Capture the cell that displays the provided text and extract its (x, y) central coordinate. 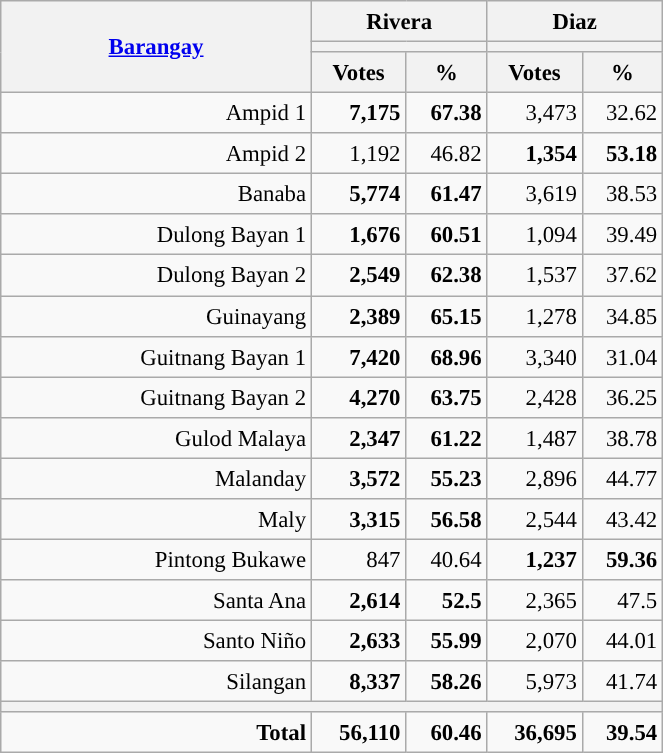
1,192 (358, 154)
3,619 (534, 194)
Barangay (156, 47)
60.51 (446, 234)
55.99 (446, 640)
60.46 (446, 732)
56.58 (446, 520)
847 (358, 560)
38.53 (622, 194)
3,315 (358, 520)
68.96 (446, 356)
38.78 (622, 438)
7,420 (358, 356)
Santo Niño (156, 640)
44.01 (622, 640)
4,270 (358, 398)
63.75 (446, 398)
Total (156, 732)
2,633 (358, 640)
41.74 (622, 682)
39.49 (622, 234)
2,544 (534, 520)
44.77 (622, 478)
8,337 (358, 682)
1,278 (534, 316)
67.38 (446, 114)
2,896 (534, 478)
56,110 (358, 732)
Guinayang (156, 316)
58.26 (446, 682)
5,774 (358, 194)
Gulod Malaya (156, 438)
1,094 (534, 234)
65.15 (446, 316)
36,695 (534, 732)
32.62 (622, 114)
55.23 (446, 478)
Diaz (575, 22)
52.5 (446, 600)
2,365 (534, 600)
Guitnang Bayan 2 (156, 398)
Ampid 2 (156, 154)
37.62 (622, 276)
2,070 (534, 640)
43.42 (622, 520)
1,676 (358, 234)
2,347 (358, 438)
1,537 (534, 276)
59.36 (622, 560)
Maly (156, 520)
39.54 (622, 732)
Ampid 1 (156, 114)
Guitnang Bayan 1 (156, 356)
62.38 (446, 276)
Silangan (156, 682)
Pintong Bukawe (156, 560)
Banaba (156, 194)
1,354 (534, 154)
3,340 (534, 356)
5,973 (534, 682)
3,473 (534, 114)
7,175 (358, 114)
61.22 (446, 438)
47.5 (622, 600)
1,237 (534, 560)
2,428 (534, 398)
53.18 (622, 154)
46.82 (446, 154)
Dulong Bayan 2 (156, 276)
Rivera (399, 22)
40.64 (446, 560)
61.47 (446, 194)
36.25 (622, 398)
34.85 (622, 316)
2,549 (358, 276)
2,389 (358, 316)
2,614 (358, 600)
1,487 (534, 438)
3,572 (358, 478)
Dulong Bayan 1 (156, 234)
Santa Ana (156, 600)
Malanday (156, 478)
31.04 (622, 356)
